Return [X, Y] of the center of cell containing provided text 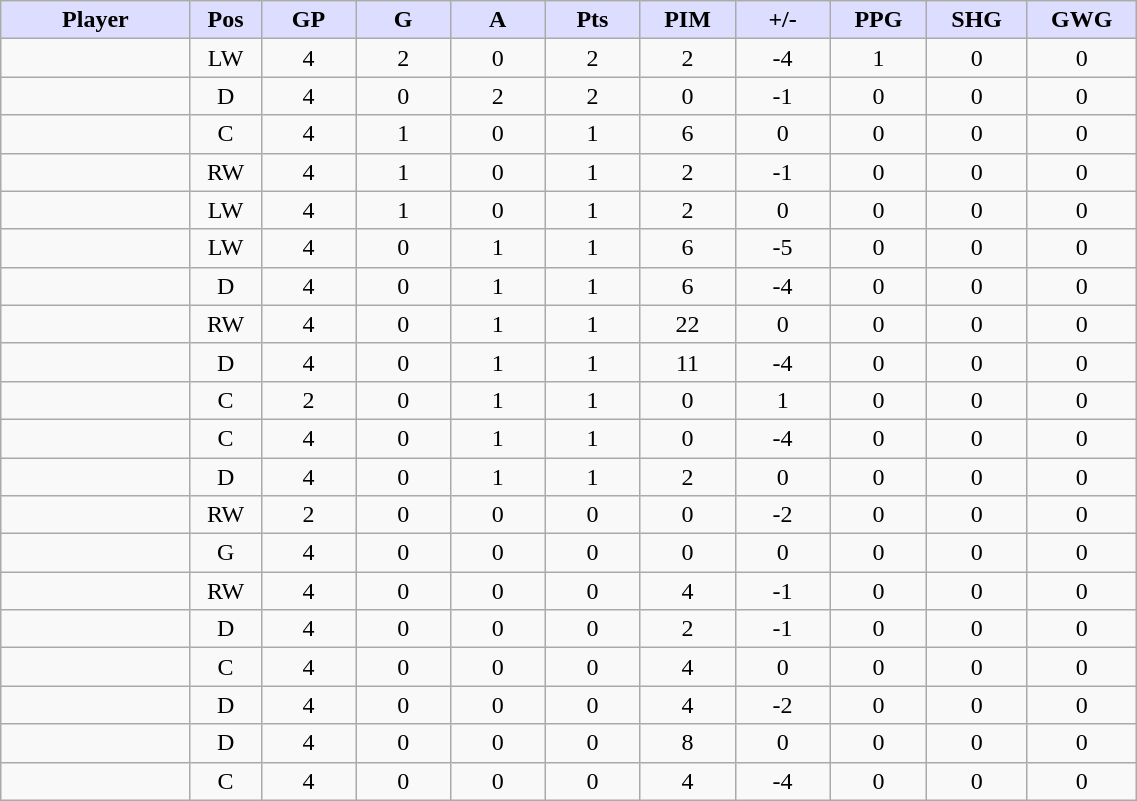
11 [688, 362]
GP [308, 20]
A [498, 20]
Player [96, 20]
8 [688, 743]
PPG [878, 20]
GWG [1081, 20]
Pos [226, 20]
22 [688, 324]
PIM [688, 20]
Pts [592, 20]
+/- [782, 20]
-5 [782, 248]
SHG [977, 20]
